Provide the [X, Y] coordinate of the cell's center where the given text is located.  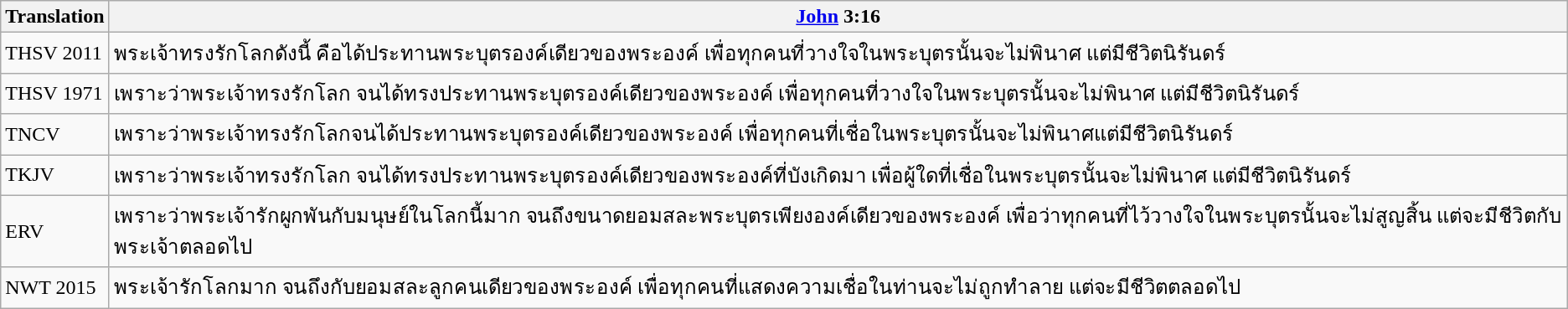
TNCV [55, 134]
เพราะ‍ว่าพระ‍เจ้าทรง‍รักโลก จนได้ทรงประ‌ทานพระ‍บุตรองค์เดียวของพระ‍องค์ เพื่อทุก‍คนที่วาง‍ใจในพระ‍บุตรนั้นจะไม่พินาศ แต่มีชีวิตนิรันดร์ [838, 94]
TKJV [55, 174]
เพราะว่าพระเจ้าทรงรักโลก จนได้ทรงประทานพระบุตรองค์เดียวของพระองค์ที่บังเกิดมา เพื่อผู้ใดที่เชื่อในพระบุตรนั้นจะไม่พินาศ แต่มีชีวิตนิรันดร์ [838, 174]
Translation [55, 17]
THSV 2011 [55, 54]
NWT 2015 [55, 288]
John 3:16 [838, 17]
ERV [55, 231]
THSV 1971 [55, 94]
เพราะว่าพระเจ้าทรงรักโลกจนได้ประทานพระบุตรองค์เดียวของพระองค์ เพื่อทุกคนที่เชื่อในพระบุตรนั้นจะไม่พินาศแต่มีชีวิตนิรันดร์ [838, 134]
พระ‍เจ้าทรงรักโลกดัง‍นี้ คือได้ประ‌ทานพระ‍บุตรองค์เดียวของพระ‍องค์ เพื่อทุก‍คนที่วาง‍ใจในพระ‍บุตรนั้นจะไม่พินาศ แต่มีชีวิตนิ‌รันดร์ [838, 54]
พระเจ้ารักโลกมาก จนถึงกับยอมสละลูกคนเดียวของพระองค์ เพื่อทุกคนที่แสดงความเชื่อในท่านจะไม่ถูกทำลาย แต่จะมีชีวิตตลอดไป [838, 288]
